Return [x, y] of the center of cell containing provided text 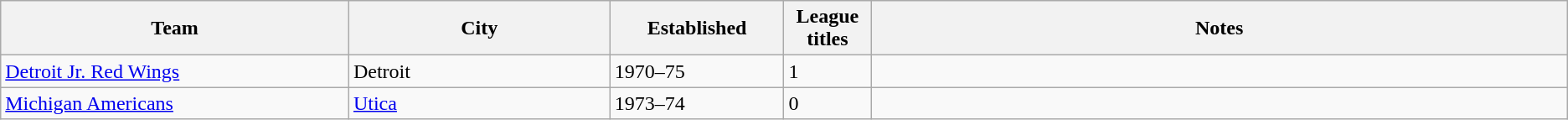
1 [828, 71]
Notes [1220, 29]
0 [828, 103]
Utica [479, 103]
League titles [828, 29]
Established [697, 29]
Detroit [479, 71]
Michigan Americans [175, 103]
Detroit Jr. Red Wings [175, 71]
1973–74 [697, 103]
Team [175, 29]
1970–75 [697, 71]
City [479, 29]
